Provide the [x, y] coordinate of the cell's center where the given text is located.  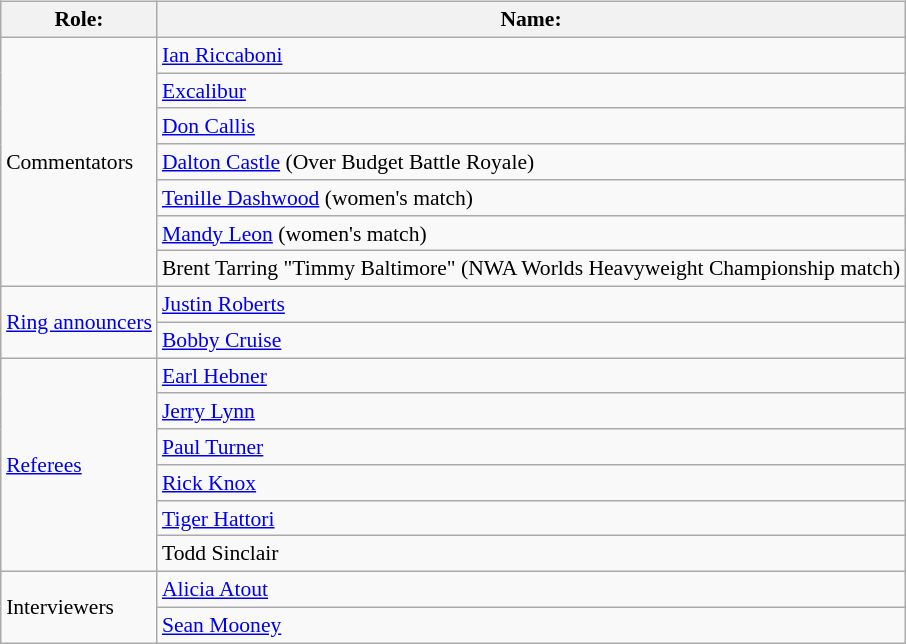
Jerry Lynn [531, 411]
Brent Tarring "Timmy Baltimore" (NWA Worlds Heavyweight Championship match) [531, 269]
Ian Riccaboni [531, 55]
Don Callis [531, 126]
Todd Sinclair [531, 554]
Mandy Leon (women's match) [531, 233]
Sean Mooney [531, 625]
Dalton Castle (Over Budget Battle Royale) [531, 162]
Ring announcers [79, 322]
Excalibur [531, 91]
Tenille Dashwood (women's match) [531, 198]
Role: [79, 20]
Tiger Hattori [531, 518]
Referees [79, 465]
Rick Knox [531, 483]
Name: [531, 20]
Alicia Atout [531, 590]
Commentators [79, 162]
Bobby Cruise [531, 340]
Paul Turner [531, 447]
Earl Hebner [531, 376]
Interviewers [79, 608]
Justin Roberts [531, 305]
